Identify which cell holds the provided text, then report its [x, y] central coordinate. 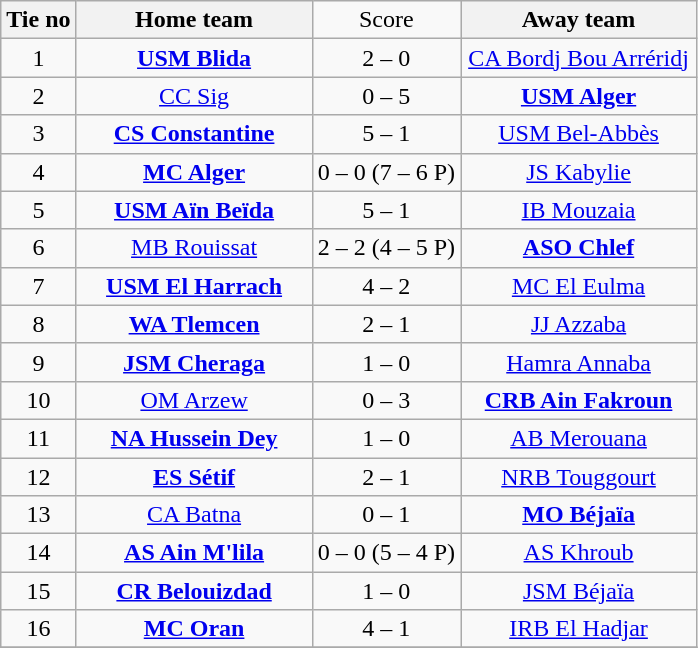
0 – 0 (7 – 6 P) [386, 172]
JSM Béjaïa [579, 591]
7 [38, 286]
JS Kabylie [579, 172]
2 – 2 (4 – 5 P) [386, 248]
0 – 0 (5 – 4 P) [386, 553]
0 – 5 [386, 96]
Hamra Annaba [579, 362]
NRB Touggourt [579, 477]
CA Bordj Bou Arréridj [579, 58]
ASO Chlef [579, 248]
NA Hussein Dey [194, 438]
4 – 2 [386, 286]
MO Béjaïa [579, 515]
USM El Harrach [194, 286]
8 [38, 324]
WA Tlemcen [194, 324]
JSM Cheraga [194, 362]
AB Merouana [579, 438]
IRB El Hadjar [579, 629]
Tie no [38, 20]
9 [38, 362]
2 [38, 96]
AS Ain M'lila [194, 553]
CS Constantine [194, 134]
10 [38, 400]
MC Oran [194, 629]
16 [38, 629]
1 [38, 58]
AS Khroub [579, 553]
JJ Azzaba [579, 324]
Away team [579, 20]
CC Sig [194, 96]
3 [38, 134]
ES Sétif [194, 477]
OM Arzew [194, 400]
IB Mouzaia [579, 210]
CA Batna [194, 515]
6 [38, 248]
CR Belouizdad [194, 591]
5 [38, 210]
11 [38, 438]
14 [38, 553]
MC Alger [194, 172]
4 [38, 172]
12 [38, 477]
15 [38, 591]
Home team [194, 20]
0 – 3 [386, 400]
2 – 0 [386, 58]
Score [386, 20]
USM Blida [194, 58]
0 – 1 [386, 515]
4 – 1 [386, 629]
USM Bel-Abbès [579, 134]
USM Aïn Beïda [194, 210]
MC El Eulma [579, 286]
USM Alger [579, 96]
CRB Ain Fakroun [579, 400]
MB Rouissat [194, 248]
13 [38, 515]
